Provide the [X, Y] coordinate of the cell's center where the given text is located.  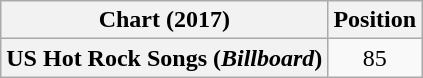
Position [375, 20]
US Hot Rock Songs (Billboard) [164, 58]
Chart (2017) [164, 20]
85 [375, 58]
